Find where the given text appears and provide that cell's center as [X, Y] coordinate. 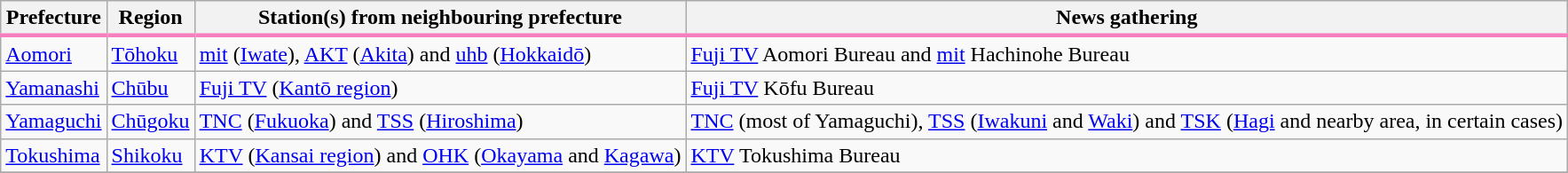
KTV (Kansai region) and OHK (Okayama and Kagawa) [440, 155]
Chūbu [151, 88]
TNC (most of Yamaguchi), TSS (Iwakuni and Waki) and TSK (Hagi and nearby area, in certain cases) [1127, 122]
Shikoku [151, 155]
Tokushima [53, 155]
mit (Iwate), AKT (Akita) and uhb (Hokkaidō) [440, 53]
TNC (Fukuoka) and TSS (Hiroshima) [440, 122]
Region [151, 19]
Yamanashi [53, 88]
Prefecture [53, 19]
Fuji TV Kōfu Bureau [1127, 88]
News gathering [1127, 19]
Fuji TV (Kantō region) [440, 88]
Station(s) from neighbouring prefecture [440, 19]
Tōhoku [151, 53]
Chūgoku [151, 122]
Yamaguchi [53, 122]
Aomori [53, 53]
KTV Tokushima Bureau [1127, 155]
Fuji TV Aomori Bureau and mit Hachinohe Bureau [1127, 53]
